Detect which cell encompasses the target text, then output its (X, Y) center coordinate. 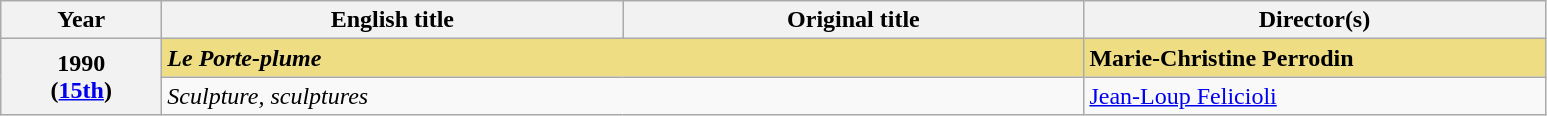
Sculpture, sculptures (623, 96)
Jean-Loup Felicioli (1314, 96)
1990(15th) (82, 77)
English title (392, 20)
Marie-Christine Perrodin (1314, 58)
Year (82, 20)
Director(s) (1314, 20)
Le Porte-plume (623, 58)
Original title (854, 20)
